For the text-containing cell, return its midpoint in [x, y] coordinate format. 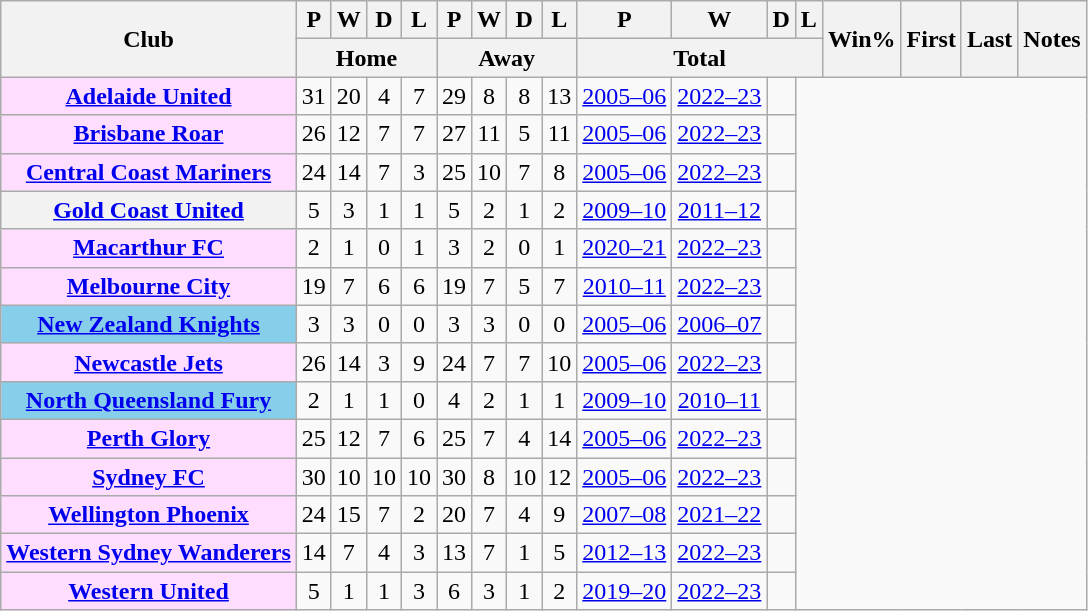
Brisbane Roar [149, 134]
27 [454, 134]
Melbourne City [149, 286]
Last [989, 39]
2011–12 [720, 210]
2012–13 [624, 553]
29 [454, 96]
First [931, 39]
2007–08 [624, 515]
2006–07 [720, 324]
Home [366, 58]
Newcastle Jets [149, 362]
Sydney FC [149, 477]
Away [507, 58]
2019–20 [624, 591]
31 [314, 96]
15 [348, 515]
2021–22 [720, 515]
North Queensland Fury [149, 400]
Western Sydney Wanderers [149, 553]
2020–21 [624, 248]
Gold Coast United [149, 210]
Western United [149, 591]
Adelaide United [149, 96]
Wellington Phoenix [149, 515]
Club [149, 39]
Total [700, 58]
Central Coast Mariners [149, 172]
Notes [1052, 39]
Macarthur FC [149, 248]
Win% [862, 39]
New Zealand Knights [149, 324]
Perth Glory [149, 438]
